Detect which cell encompasses the target text, then output its [X, Y] center coordinate. 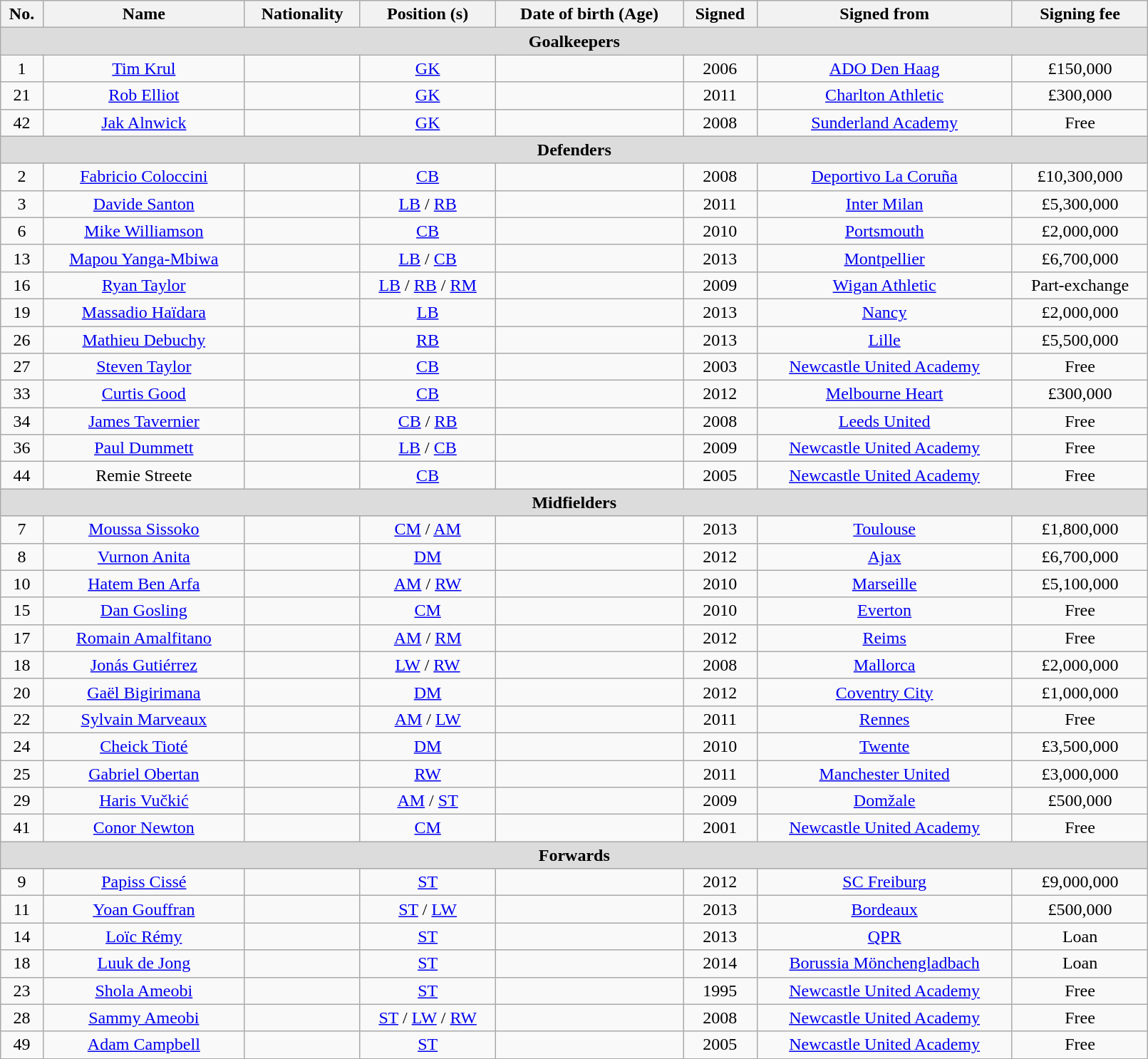
17 [22, 638]
Mapou Yanga-Mbiwa [144, 258]
Ajax [884, 557]
2014 [720, 964]
8 [22, 557]
16 [22, 285]
Curtis Good [144, 394]
1995 [720, 991]
Lille [884, 340]
AM / ST [428, 801]
Deportivo La Coruña [884, 177]
Montpellier [884, 258]
£10,300,000 [1080, 177]
Cheick Tioté [144, 746]
£9,000,000 [1080, 882]
Wigan Athletic [884, 285]
Loïc Rémy [144, 936]
Signed [720, 14]
44 [22, 475]
Ryan Taylor [144, 285]
Charlton Athletic [884, 95]
CB / RB [428, 421]
2006 [720, 68]
£3,500,000 [1080, 746]
RW [428, 773]
Domžale [884, 801]
Everton [884, 611]
RB [428, 340]
Steven Taylor [144, 367]
£1,000,000 [1080, 692]
Part-exchange [1080, 285]
£5,500,000 [1080, 340]
33 [22, 394]
Davide Santon [144, 204]
27 [22, 367]
Luuk de Jong [144, 964]
Melbourne Heart [884, 394]
9 [22, 882]
Moussa Sissoko [144, 529]
Rennes [884, 719]
49 [22, 1045]
LB / RB / RM [428, 285]
Mallorca [884, 665]
Name [144, 14]
Tim Krul [144, 68]
2001 [720, 828]
ST / LW / RW [428, 1018]
Goalkeepers [574, 41]
23 [22, 991]
15 [22, 611]
LB [428, 312]
Reims [884, 638]
Nationality [302, 14]
Gabriel Obertan [144, 773]
Conor Newton [144, 828]
2003 [720, 367]
LB / RB [428, 204]
22 [22, 719]
AM / RW [428, 584]
£1,800,000 [1080, 529]
Inter Milan [884, 204]
Jonás Gutiérrez [144, 665]
19 [22, 312]
No. [22, 14]
Remie Streete [144, 475]
Coventry City [884, 692]
14 [22, 936]
Paul Dummett [144, 448]
ST / LW [428, 909]
Date of birth (Age) [589, 14]
6 [22, 231]
Massadio Haïdara [144, 312]
Twente [884, 746]
29 [22, 801]
Bordeaux [884, 909]
AM / LW [428, 719]
26 [22, 340]
Portsmouth [884, 231]
42 [22, 123]
Mathieu Debuchy [144, 340]
Midfielders [574, 502]
Borussia Mönchengladbach [884, 964]
34 [22, 421]
24 [22, 746]
Signing fee [1080, 14]
Defenders [574, 150]
Sammy Ameobi [144, 1018]
11 [22, 909]
LW / RW [428, 665]
£150,000 [1080, 68]
Jak Alnwick [144, 123]
10 [22, 584]
Position (s) [428, 14]
13 [22, 258]
7 [22, 529]
20 [22, 692]
Marseille [884, 584]
25 [22, 773]
SC Freiburg [884, 882]
Mike Williamson [144, 231]
Leeds United [884, 421]
36 [22, 448]
ADO Den Haag [884, 68]
Yoan Gouffran [144, 909]
Vurnon Anita [144, 557]
James Tavernier [144, 421]
Papiss Cissé [144, 882]
Forwards [574, 855]
£3,000,000 [1080, 773]
1 [22, 68]
Haris Vučkić [144, 801]
£5,300,000 [1080, 204]
Signed from [884, 14]
Fabricio Coloccini [144, 177]
3 [22, 204]
Gaël Bigirimana [144, 692]
Rob Elliot [144, 95]
AM / RM [428, 638]
QPR [884, 936]
Nancy [884, 312]
CM / AM [428, 529]
41 [22, 828]
2 [22, 177]
Sylvain Marveaux [144, 719]
Shola Ameobi [144, 991]
Dan Gosling [144, 611]
£5,100,000 [1080, 584]
Sunderland Academy [884, 123]
Romain Amalfitano [144, 638]
21 [22, 95]
Adam Campbell [144, 1045]
Manchester United [884, 773]
Toulouse [884, 529]
Hatem Ben Arfa [144, 584]
28 [22, 1018]
